Detect which cell encompasses the target text, then output its [x, y] center coordinate. 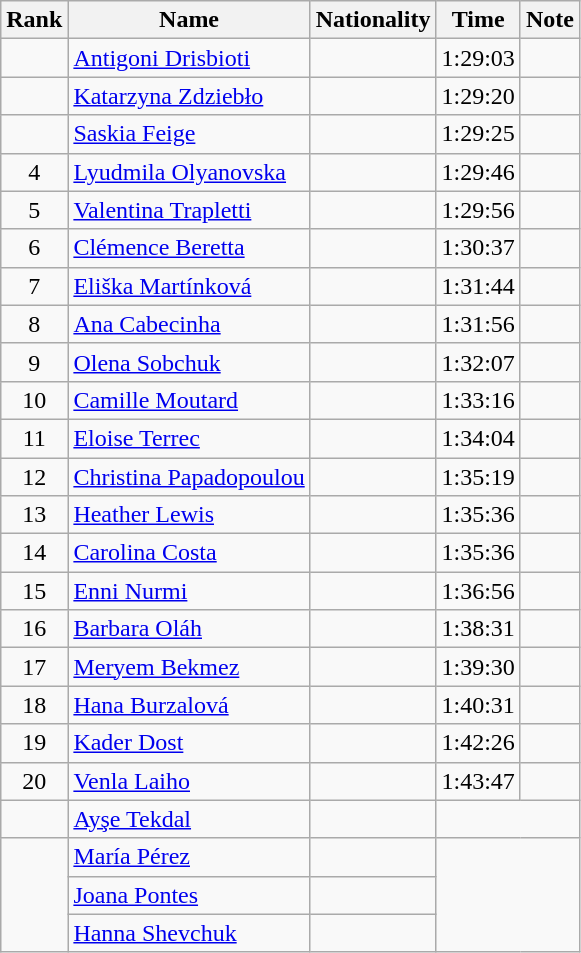
Hanna Shevchuk [189, 933]
Name [189, 20]
1:29:56 [478, 210]
1:42:26 [478, 743]
Note [550, 20]
1:36:56 [478, 591]
Hana Burzalová [189, 705]
Antigoni Drisbioti [189, 58]
1:43:47 [478, 781]
Joana Pontes [189, 895]
1:32:07 [478, 362]
Eliška Martínková [189, 286]
Lyudmila Olyanovska [189, 172]
Valentina Trapletti [189, 210]
14 [34, 553]
13 [34, 515]
Carolina Costa [189, 553]
5 [34, 210]
1:35:19 [478, 477]
Olena Sobchuk [189, 362]
7 [34, 286]
1:40:31 [478, 705]
8 [34, 324]
18 [34, 705]
16 [34, 629]
4 [34, 172]
1:34:04 [478, 438]
1:30:37 [478, 248]
Clémence Beretta [189, 248]
19 [34, 743]
1:38:31 [478, 629]
Time [478, 20]
9 [34, 362]
12 [34, 477]
María Pérez [189, 857]
Enni Nurmi [189, 591]
1:39:30 [478, 667]
10 [34, 400]
Katarzyna Zdziebło [189, 96]
Eloise Terrec [189, 438]
Barbara Oláh [189, 629]
Heather Lewis [189, 515]
Christina Papadopoulou [189, 477]
1:29:46 [478, 172]
Ayşe Tekdal [189, 819]
1:29:25 [478, 134]
1:29:03 [478, 58]
11 [34, 438]
Rank [34, 20]
17 [34, 667]
1:31:56 [478, 324]
Venla Laiho [189, 781]
1:33:16 [478, 400]
Saskia Feige [189, 134]
1:31:44 [478, 286]
6 [34, 248]
Meryem Bekmez [189, 667]
15 [34, 591]
Ana Cabecinha [189, 324]
Camille Moutard [189, 400]
Kader Dost [189, 743]
Nationality [373, 20]
20 [34, 781]
1:29:20 [478, 96]
